Return the (x, y) coordinate for the center point of the cell that contains the specified text.  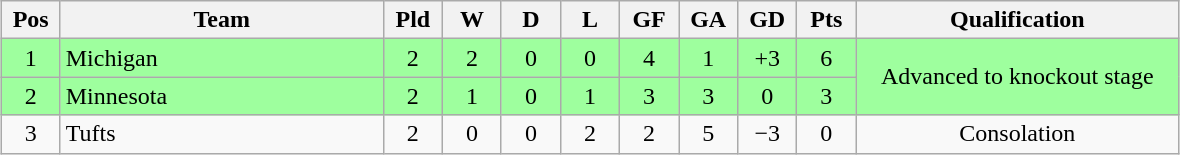
W (472, 20)
Minnesota (222, 96)
GD (768, 20)
6 (826, 58)
4 (650, 58)
−3 (768, 134)
L (590, 20)
Michigan (222, 58)
5 (708, 134)
GA (708, 20)
Pos (30, 20)
Pld (412, 20)
Team (222, 20)
Qualification (1018, 20)
Consolation (1018, 134)
Pts (826, 20)
GF (650, 20)
Advanced to knockout stage (1018, 77)
+3 (768, 58)
D (530, 20)
Tufts (222, 134)
